For the text-containing cell, return its midpoint in [X, Y] coordinate format. 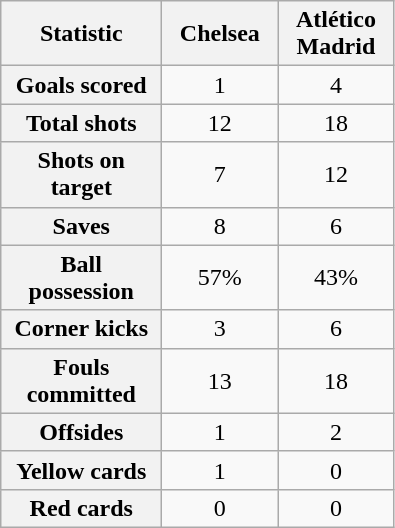
Red cards [82, 508]
Offsides [82, 432]
Statistic [82, 34]
57% [220, 278]
Goals scored [82, 85]
13 [220, 380]
4 [336, 85]
Total shots [82, 123]
Fouls committed [82, 380]
Chelsea [220, 34]
7 [220, 174]
Saves [82, 226]
Shots on target [82, 174]
Ball possession [82, 278]
Yellow cards [82, 470]
Atlético Madrid [336, 34]
43% [336, 278]
Corner kicks [82, 329]
3 [220, 329]
2 [336, 432]
8 [220, 226]
